Identify which cell holds the provided text, then report its (x, y) central coordinate. 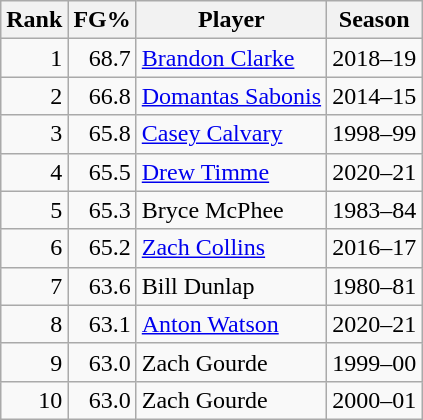
68.7 (102, 58)
5 (34, 210)
Anton Watson (231, 324)
9 (34, 362)
1998–99 (374, 134)
63.1 (102, 324)
2018–19 (374, 58)
3 (34, 134)
2 (34, 96)
65.8 (102, 134)
1980–81 (374, 286)
Player (231, 20)
63.6 (102, 286)
Brandon Clarke (231, 58)
Bill Dunlap (231, 286)
Casey Calvary (231, 134)
Domantas Sabonis (231, 96)
65.3 (102, 210)
Zach Collins (231, 248)
8 (34, 324)
2014–15 (374, 96)
10 (34, 400)
65.5 (102, 172)
FG% (102, 20)
66.8 (102, 96)
Season (374, 20)
Bryce McPhee (231, 210)
Rank (34, 20)
2000–01 (374, 400)
1999–00 (374, 362)
2016–17 (374, 248)
Drew Timme (231, 172)
7 (34, 286)
1983–84 (374, 210)
6 (34, 248)
1 (34, 58)
4 (34, 172)
65.2 (102, 248)
